Determine the (x, y) coordinate at the center of the cell enclosing the given text.  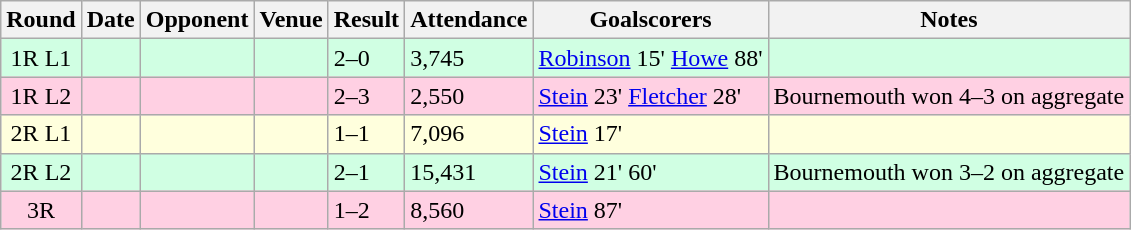
Date (110, 20)
3,745 (469, 58)
Robinson 15' Howe 88' (650, 58)
8,560 (469, 210)
Round (41, 20)
Bournemouth won 3–2 on aggregate (949, 172)
2R L1 (41, 134)
Notes (949, 20)
Bournemouth won 4–3 on aggregate (949, 96)
2,550 (469, 96)
2R L2 (41, 172)
2–1 (366, 172)
Goalscorers (650, 20)
1R L1 (41, 58)
Opponent (197, 20)
2–3 (366, 96)
3R (41, 210)
Venue (291, 20)
Stein 87' (650, 210)
Result (366, 20)
2–0 (366, 58)
Stein 17' (650, 134)
15,431 (469, 172)
Attendance (469, 20)
1–2 (366, 210)
Stein 21' 60' (650, 172)
Stein 23' Fletcher 28' (650, 96)
1–1 (366, 134)
1R L2 (41, 96)
7,096 (469, 134)
